For the text-containing cell, return its midpoint in (x, y) coordinate format. 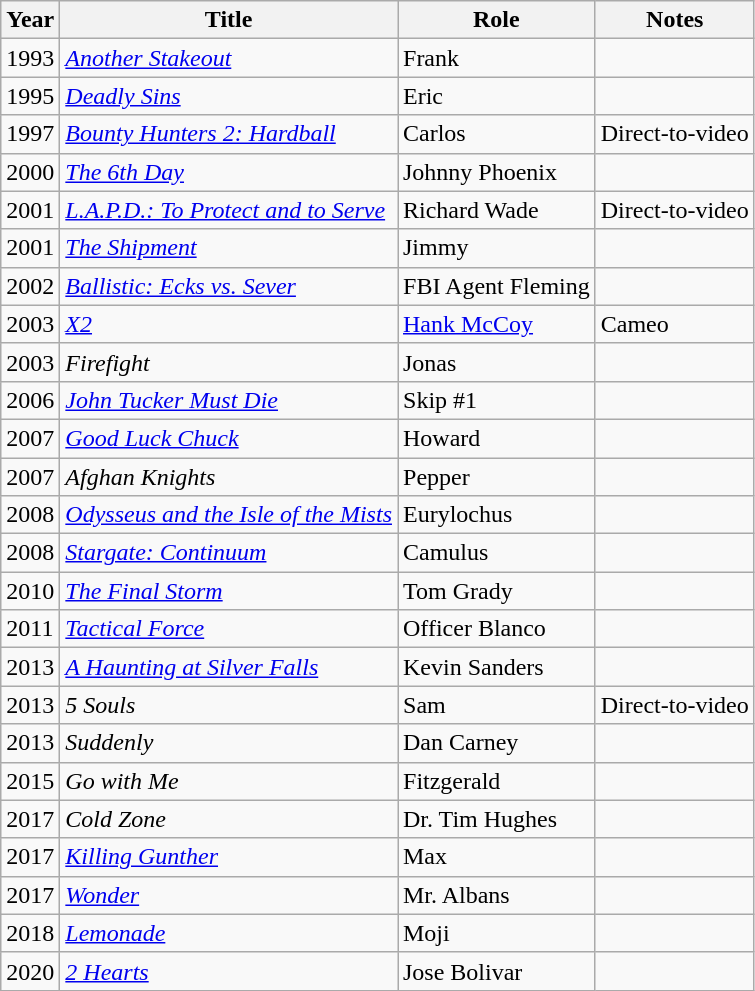
5 Souls (229, 705)
Odysseus and the Isle of the Mists (229, 515)
Killing Gunther (229, 857)
Richard Wade (497, 210)
Notes (674, 20)
Mr. Albans (497, 895)
2000 (30, 172)
Good Luck Chuck (229, 438)
Cameo (674, 324)
Eric (497, 96)
Dr. Tim Hughes (497, 819)
FBI Agent Fleming (497, 286)
Bounty Hunters 2: Hardball (229, 134)
Jose Bolivar (497, 971)
1993 (30, 58)
The Final Storm (229, 591)
Wonder (229, 895)
Frank (497, 58)
2018 (30, 933)
Camulus (497, 553)
Fitzgerald (497, 781)
2 Hearts (229, 971)
Go with Me (229, 781)
2010 (30, 591)
Pepper (497, 477)
The 6th Day (229, 172)
Dan Carney (497, 743)
Afghan Knights (229, 477)
John Tucker Must Die (229, 400)
Kevin Sanders (497, 667)
Title (229, 20)
Year (30, 20)
Eurylochus (497, 515)
2002 (30, 286)
Jonas (497, 362)
Role (497, 20)
Johnny Phoenix (497, 172)
Moji (497, 933)
Howard (497, 438)
Another Stakeout (229, 58)
Firefight (229, 362)
Cold Zone (229, 819)
A Haunting at Silver Falls (229, 667)
Officer Blanco (497, 629)
Suddenly (229, 743)
Lemonade (229, 933)
Sam (497, 705)
1997 (30, 134)
Carlos (497, 134)
The Shipment (229, 248)
2015 (30, 781)
Stargate: Continuum (229, 553)
Max (497, 857)
X2 (229, 324)
Deadly Sins (229, 96)
Ballistic: Ecks vs. Sever (229, 286)
2020 (30, 971)
Tactical Force (229, 629)
Tom Grady (497, 591)
2006 (30, 400)
L.A.P.D.: To Protect and to Serve (229, 210)
Hank McCoy (497, 324)
2011 (30, 629)
Skip #1 (497, 400)
Jimmy (497, 248)
1995 (30, 96)
